Extract the (X, Y) coordinate from the center of the cell holding the provided text.  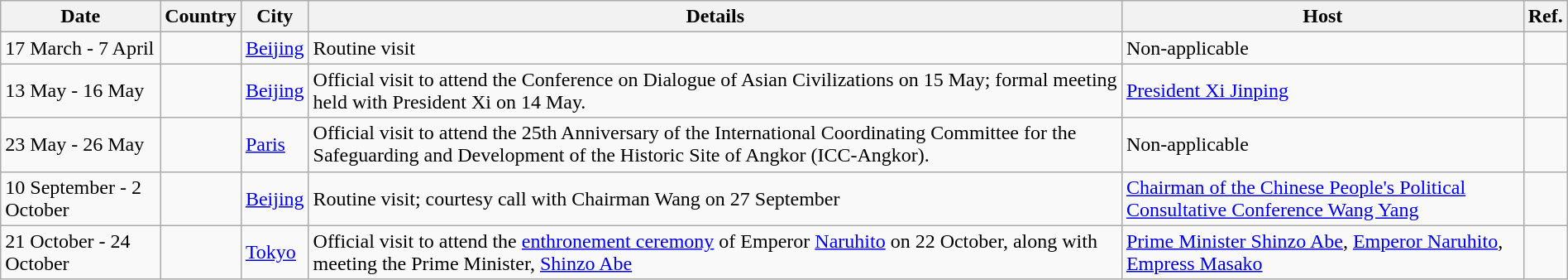
Details (715, 17)
Date (81, 17)
Routine visit; courtesy call with Chairman Wang on 27 September (715, 199)
City (275, 17)
Country (201, 17)
Tokyo (275, 252)
13 May - 16 May (81, 91)
President Xi Jinping (1322, 91)
Routine visit (715, 48)
Paris (275, 144)
21 October - 24 October (81, 252)
23 May - 26 May (81, 144)
Ref. (1545, 17)
17 March - 7 April (81, 48)
10 September - 2 October (81, 199)
Chairman of the Chinese People's Political Consultative Conference Wang Yang (1322, 199)
Official visit to attend the enthronement ceremony of Emperor Naruhito on 22 October, along with meeting the Prime Minister, Shinzo Abe (715, 252)
Host (1322, 17)
Official visit to attend the Conference on Dialogue of Asian Civilizations on 15 May; formal meeting held with President Xi on 14 May. (715, 91)
Prime Minister Shinzo Abe, Emperor Naruhito, Empress Masako (1322, 252)
